Identify which cell holds the provided text, then report its [X, Y] central coordinate. 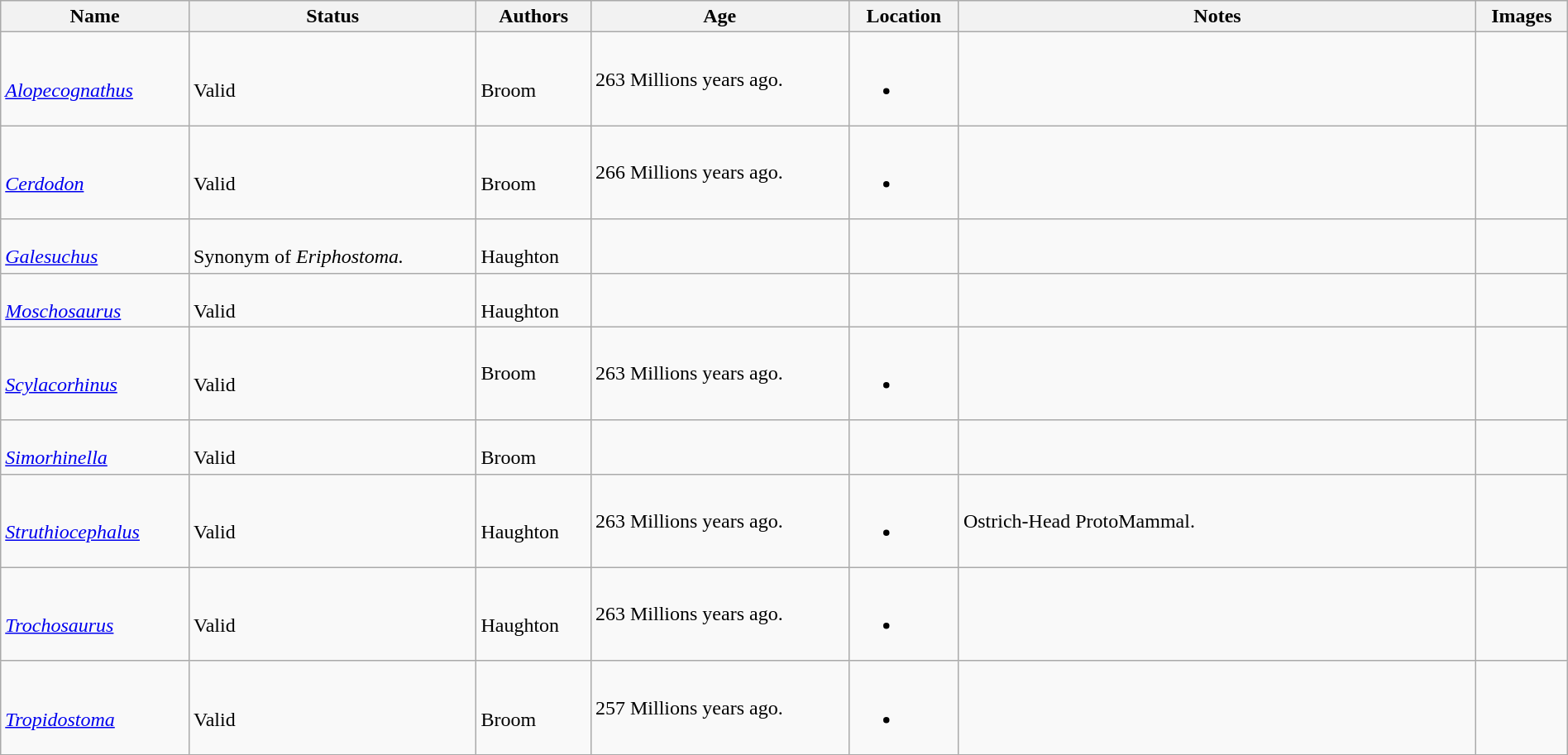
Galesuchus [95, 246]
Simorhinella [95, 447]
Age [719, 17]
Status [332, 17]
266 Millions years ago. [719, 172]
Trochosaurus [95, 614]
Name [95, 17]
Moschosaurus [95, 299]
Scylacorhinus [95, 374]
Cerdodon [95, 172]
Authors [534, 17]
Notes [1217, 17]
Struthiocephalus [95, 521]
257 Millions years ago. [719, 708]
Location [903, 17]
Images [1522, 17]
Alopecognathus [95, 79]
Tropidostoma [95, 708]
Ostrich-Head ProtoMammal. [1217, 521]
Synonym of Eriphostoma. [332, 246]
